Identify which cell holds the provided text, then report its (X, Y) central coordinate. 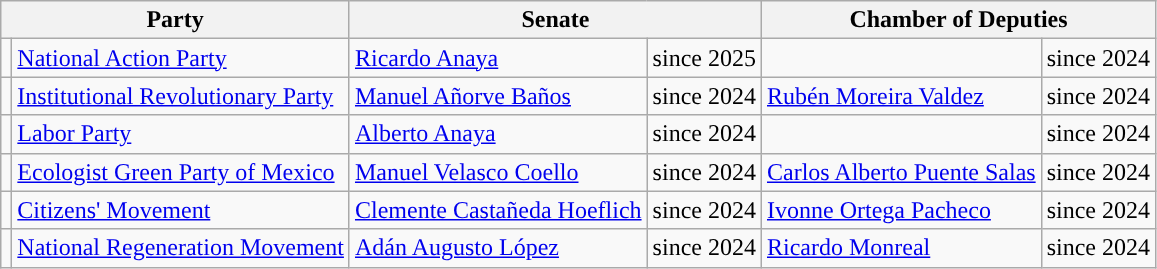
Rubén Moreira Valdez (901, 96)
Institutional Revolutionary Party (181, 96)
Ivonne Ortega Pacheco (901, 210)
Manuel Velasco Coello (498, 172)
Ricardo Anaya (498, 58)
since 2025 (704, 58)
Labor Party (181, 134)
Senate (555, 20)
Chamber of Deputies (958, 20)
Adán Augusto López (498, 248)
National Action Party (181, 58)
Party (176, 20)
Carlos Alberto Puente Salas (901, 172)
Ecologist Green Party of Mexico (181, 172)
Citizens' Movement (181, 210)
Manuel Añorve Baños (498, 96)
Alberto Anaya (498, 134)
Ricardo Monreal (901, 248)
National Regeneration Movement (181, 248)
Clemente Castañeda Hoeflich (498, 210)
